Return the (x, y) coordinate for the center point of the cell that contains the specified text.  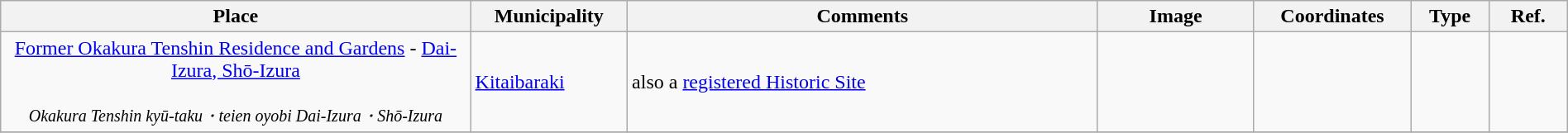
Comments (863, 17)
Type (1451, 17)
Image (1176, 17)
Former Okakura Tenshin Residence and Gardens - Dai-Izura, Shō-IzuraOkakura Tenshin kyū-taku・teien oyobi Dai-Izura・Shō-Izura (236, 83)
Place (236, 17)
Municipality (549, 17)
Ref. (1528, 17)
Kitaibaraki (549, 83)
also a registered Historic Site (863, 83)
Coordinates (1331, 17)
